Determine the (X, Y) coordinate at the center of the cell enclosing the given text.  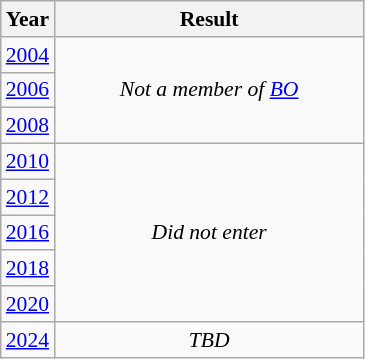
Not a member of BO (209, 90)
2020 (28, 304)
2016 (28, 233)
2008 (28, 126)
2012 (28, 197)
2004 (28, 55)
2010 (28, 162)
Year (28, 19)
Result (209, 19)
2024 (28, 340)
Did not enter (209, 233)
2018 (28, 269)
2006 (28, 90)
TBD (209, 340)
